For the text-containing cell, return its midpoint in (x, y) coordinate format. 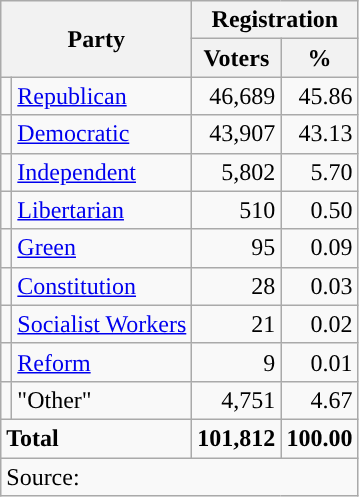
Party (96, 39)
"Other" (102, 400)
Reform (102, 362)
43.13 (320, 134)
5.70 (320, 172)
4,751 (236, 400)
% (320, 58)
Independent (102, 172)
Libertarian (102, 210)
101,812 (236, 438)
9 (236, 362)
21 (236, 324)
0.02 (320, 324)
0.01 (320, 362)
95 (236, 248)
45.86 (320, 96)
28 (236, 286)
100.00 (320, 438)
Total (96, 438)
Democratic (102, 134)
5,802 (236, 172)
Voters (236, 58)
Source: (180, 477)
Green (102, 248)
43,907 (236, 134)
Socialist Workers (102, 324)
0.09 (320, 248)
4.67 (320, 400)
Constitution (102, 286)
46,689 (236, 96)
0.50 (320, 210)
0.03 (320, 286)
Registration (275, 20)
Republican (102, 96)
510 (236, 210)
